Return the (x, y) coordinate for the center point of the cell that contains the specified text.  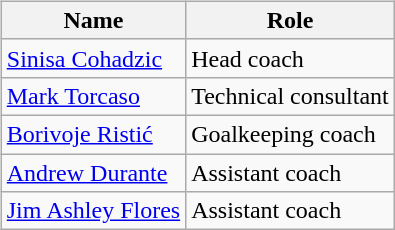
Mark Torcaso (93, 96)
Borivoje Ristić (93, 134)
Goalkeeping coach (290, 134)
Andrew Durante (93, 173)
Name (93, 20)
Role (290, 20)
Sinisa Cohadzic (93, 58)
Technical consultant (290, 96)
Head coach (290, 58)
Jim Ashley Flores (93, 211)
